Detect which cell encompasses the target text, then output its [x, y] center coordinate. 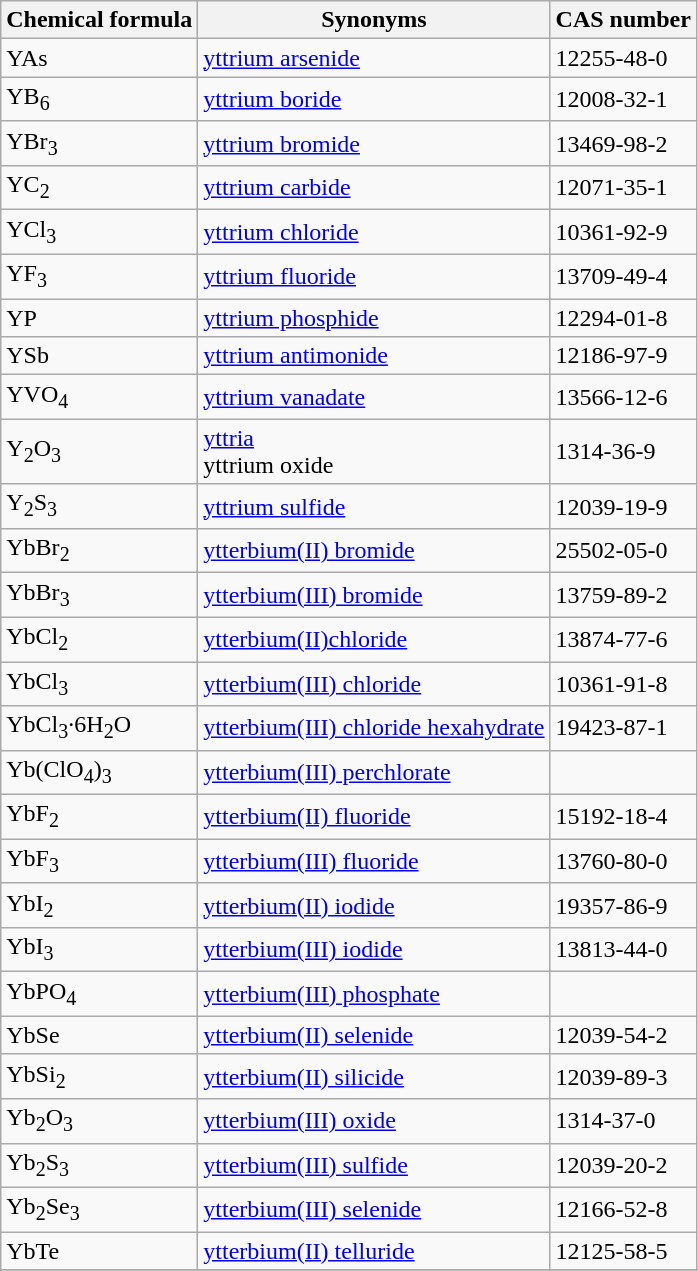
ytterbium(III) iodide [374, 950]
Chemical formula [100, 20]
13760-80-0 [623, 861]
10361-91-8 [623, 684]
YbI2 [100, 905]
12039-20-2 [623, 1165]
25502-05-0 [623, 550]
YCl3 [100, 232]
ytterbium(III) bromide [374, 595]
ytterbium(II) fluoride [374, 817]
12125-58-5 [623, 1251]
ytterbium(II) iodide [374, 905]
13874-77-6 [623, 639]
ytterbium(II)chloride [374, 639]
YbCl2 [100, 639]
yttrium fluoride [374, 276]
Yb2S3 [100, 1165]
ytterbium(II) telluride [374, 1251]
YVO4 [100, 397]
19357-86-9 [623, 905]
yttrium phosphide [374, 318]
YSb [100, 356]
Yb(ClO4)3 [100, 772]
13469-98-2 [623, 143]
yttrium carbide [374, 188]
ytterbium(III) perchlorate [374, 772]
CAS number [623, 20]
12166-52-8 [623, 1209]
yttrium boride [374, 99]
12071-35-1 [623, 188]
13759-89-2 [623, 595]
13566-12-6 [623, 397]
12008-32-1 [623, 99]
ytterbium(II) selenide [374, 1035]
ytterbium(III) chloride hexahydrate [374, 728]
YB6 [100, 99]
15192-18-4 [623, 817]
12039-89-3 [623, 1076]
YbSe [100, 1035]
YbCl3 [100, 684]
yttrium chloride [374, 232]
19423-87-1 [623, 728]
ytterbium(III) oxide [374, 1121]
ytterbium(II) silicide [374, 1076]
12039-19-9 [623, 506]
YAs [100, 58]
YbCl3·6H2O [100, 728]
1314-36-9 [623, 452]
YP [100, 318]
12255-48-0 [623, 58]
YbF3 [100, 861]
YbI3 [100, 950]
YBr3 [100, 143]
Y2O3 [100, 452]
YbBr2 [100, 550]
13813-44-0 [623, 950]
YbTe [100, 1251]
ytterbium(III) sulfide [374, 1165]
ytterbium(III) fluoride [374, 861]
yttrium arsenide [374, 58]
YbSi2 [100, 1076]
12039-54-2 [623, 1035]
ytterbium(III) chloride [374, 684]
Y2S3 [100, 506]
ytterbium(III) phosphate [374, 994]
yttria yttrium oxide [374, 452]
ytterbium(III) selenide [374, 1209]
YbF2 [100, 817]
YbBr3 [100, 595]
Synonyms [374, 20]
Yb2Se3 [100, 1209]
yttrium vanadate [374, 397]
yttrium bromide [374, 143]
YF3 [100, 276]
YbPO4 [100, 994]
13709-49-4 [623, 276]
12294-01-8 [623, 318]
Yb2O3 [100, 1121]
1314-37-0 [623, 1121]
yttrium sulfide [374, 506]
12186-97-9 [623, 356]
yttrium antimonide [374, 356]
ytterbium(II) bromide [374, 550]
10361-92-9 [623, 232]
YC2 [100, 188]
